Return (X, Y) of the center of cell containing provided text 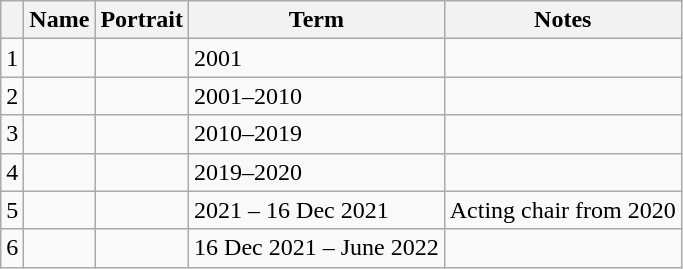
2021 – 16 Dec 2021 (317, 210)
Portrait (142, 20)
2019–2020 (317, 172)
Acting chair from 2020 (562, 210)
5 (12, 210)
4 (12, 172)
3 (12, 134)
2 (12, 96)
16 Dec 2021 – June 2022 (317, 248)
6 (12, 248)
2010–2019 (317, 134)
2001–2010 (317, 96)
Name (60, 20)
Notes (562, 20)
Term (317, 20)
2001 (317, 58)
1 (12, 58)
